Search for the cell housing the specified text and yield its (x, y) center coordinate. 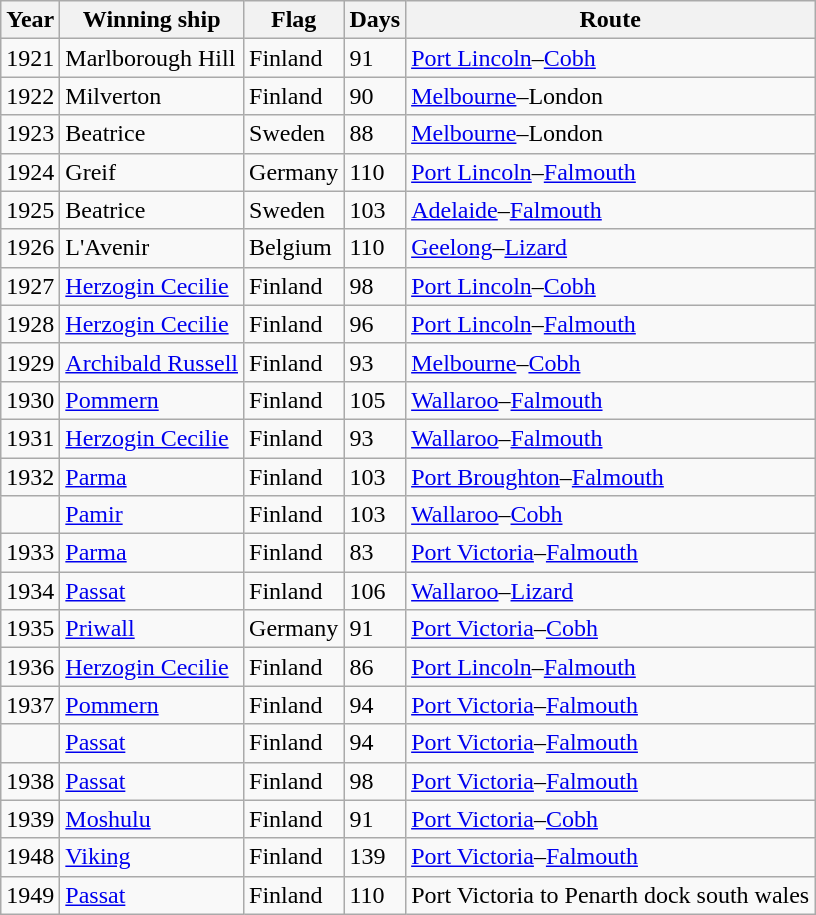
Priwall (152, 629)
1931 (30, 438)
Winning ship (152, 20)
1949 (30, 895)
Milverton (152, 96)
105 (375, 400)
90 (375, 96)
1923 (30, 134)
1934 (30, 591)
Adelaide–Falmouth (610, 210)
1930 (30, 400)
Port Broughton–Falmouth (610, 477)
Year (30, 20)
1935 (30, 629)
106 (375, 591)
1938 (30, 781)
Belgium (294, 248)
1933 (30, 553)
1925 (30, 210)
Greif (152, 172)
1924 (30, 172)
1936 (30, 667)
1929 (30, 362)
88 (375, 134)
1948 (30, 857)
Wallaroo–Lizard (610, 591)
86 (375, 667)
1928 (30, 324)
1926 (30, 248)
Flag (294, 20)
96 (375, 324)
1939 (30, 819)
Route (610, 20)
Port Victoria to Penarth dock south wales (610, 895)
83 (375, 553)
Pamir (152, 515)
139 (375, 857)
1921 (30, 58)
1932 (30, 477)
1922 (30, 96)
L'Avenir (152, 248)
Viking (152, 857)
Marlborough Hill (152, 58)
Wallaroo–Cobh (610, 515)
Melbourne–Cobh (610, 362)
1937 (30, 705)
Moshulu (152, 819)
Geelong–Lizard (610, 248)
Archibald Russell (152, 362)
Days (375, 20)
1927 (30, 286)
